Search for the cell housing the specified text and yield its (x, y) center coordinate. 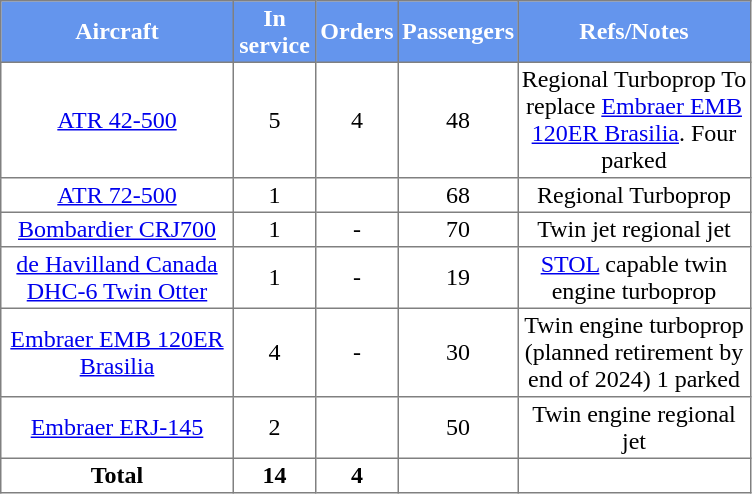
Aircraft (117, 32)
Bombardier CRJ700 (117, 229)
ATR 42-500 (117, 120)
70 (458, 229)
14 (274, 475)
Twin engine turboprop (planned retirement by end of 2024) 1 parked (634, 352)
Twin engine regional jet (634, 428)
Passengers (458, 32)
50 (458, 428)
19 (458, 278)
Regional Turboprop To replace Embraer EMB 120ER Brasilia. Four parked (634, 120)
5 (274, 120)
ATR 72-500 (117, 195)
In service (274, 32)
48 (458, 120)
30 (458, 352)
Regional Turboprop (634, 195)
68 (458, 195)
Embraer ERJ-145 (117, 428)
Refs/Notes (634, 32)
de Havilland Canada DHC-6 Twin Otter (117, 278)
Twin jet regional jet (634, 229)
Orders (357, 32)
Embraer EMB 120ER Brasilia (117, 352)
2 (274, 428)
Total (117, 475)
STOL capable twin engine turboprop (634, 278)
